Find where the given text appears and provide that cell's center as [x, y] coordinate. 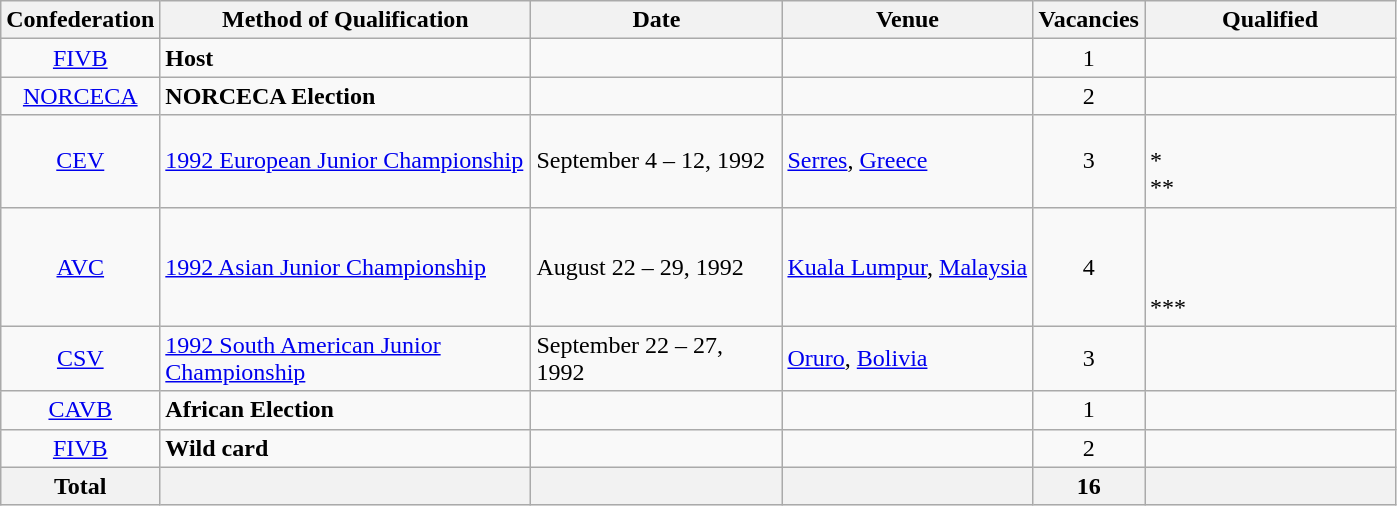
Confederation [80, 20]
1992 European Junior Championship [346, 161]
NORCECA [80, 96]
Wild card [346, 448]
Qualified [1270, 20]
4 [1089, 266]
Vacancies [1089, 20]
African Election [346, 410]
CSV [80, 358]
AVC [80, 266]
NORCECA Election [346, 96]
16 [1089, 486]
Serres, Greece [908, 161]
1992 South American Junior Championship [346, 358]
1992 Asian Junior Championship [346, 266]
Oruro, Bolivia [908, 358]
August 22 – 29, 1992 [656, 266]
September 22 – 27, 1992 [656, 358]
September 4 – 12, 1992 [656, 161]
CEV [80, 161]
Method of Qualification [346, 20]
CAVB [80, 410]
Kuala Lumpur, Malaysia [908, 266]
Date [656, 20]
Host [346, 58]
Total [80, 486]
Venue [908, 20]
